Extract the [X, Y] coordinate from the center of the cell holding the provided text.  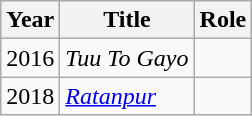
Ratanpur [127, 96]
Title [127, 20]
Role [223, 20]
Year [30, 20]
Tuu To Gayo [127, 58]
2016 [30, 58]
2018 [30, 96]
